From the cell containing the given text, extract its center point as [X, Y] coordinate. 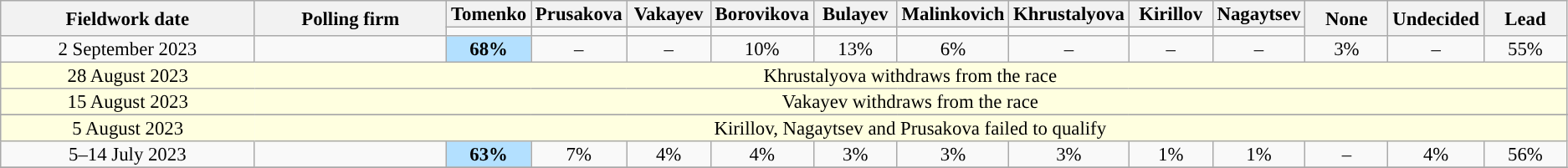
Lead [1524, 18]
10% [761, 49]
Tomenko [489, 14]
6% [952, 49]
Fieldwork date [127, 18]
Kirillov [1171, 14]
Polling firm [351, 18]
2 September 2023 [127, 49]
Kirillov, Nagaytsev and Prusakova failed to qualify [910, 129]
Vakayev withdraws from the race [910, 102]
Prusakova [579, 14]
55% [1524, 49]
Khrustalyova [1069, 14]
15 August 2023 [127, 102]
68% [489, 49]
Borovikova [761, 14]
Vakayev [669, 14]
Nagaytsev [1258, 14]
Undecided [1436, 18]
3% [1347, 49]
13% [855, 49]
28 August 2023 [127, 76]
None [1347, 18]
Malinkovich [952, 14]
5 August 2023 [127, 129]
Bulayev [855, 14]
Khrustalyova withdraws from the race [910, 76]
